Scan for the cell matching the given text and deliver its [x, y] coordinate at center. 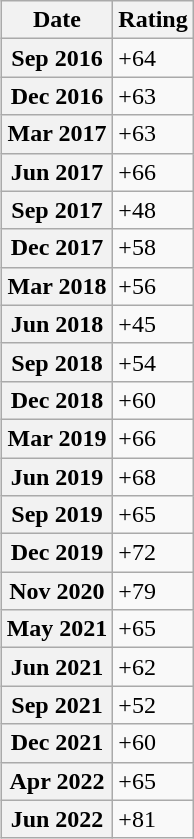
May 2021 [57, 629]
+48 [153, 210]
Sep 2018 [57, 362]
Dec 2016 [57, 96]
+72 [153, 553]
Apr 2022 [57, 781]
Jun 2019 [57, 477]
+45 [153, 324]
Sep 2017 [57, 210]
Jun 2017 [57, 172]
Sep 2019 [57, 515]
Mar 2019 [57, 438]
Sep 2021 [57, 705]
+54 [153, 362]
+56 [153, 286]
Dec 2018 [57, 400]
Rating [153, 20]
Mar 2017 [57, 134]
Dec 2019 [57, 553]
Dec 2017 [57, 248]
+52 [153, 705]
+79 [153, 591]
Sep 2016 [57, 58]
+62 [153, 667]
+64 [153, 58]
Mar 2018 [57, 286]
+68 [153, 477]
Date [57, 20]
Jun 2021 [57, 667]
Nov 2020 [57, 591]
Jun 2018 [57, 324]
Jun 2022 [57, 819]
+58 [153, 248]
Dec 2021 [57, 743]
+81 [153, 819]
